Locate the cell with the specified text and output its [x, y] center coordinate. 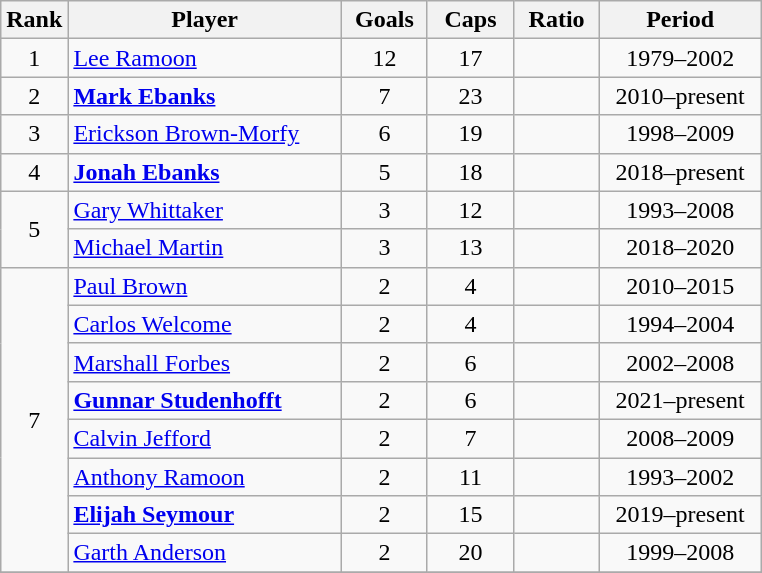
2019–present [680, 515]
1998–2009 [680, 134]
13 [470, 248]
Carlos Welcome [205, 324]
20 [470, 553]
19 [470, 134]
Player [205, 20]
11 [470, 477]
2018–present [680, 172]
1999–2008 [680, 553]
Paul Brown [205, 286]
Goals [384, 20]
Marshall Forbes [205, 362]
Michael Martin [205, 248]
2010–present [680, 96]
23 [470, 96]
Caps [470, 20]
Jonah Ebanks [205, 172]
18 [470, 172]
Rank [34, 20]
Garth Anderson [205, 553]
Mark Ebanks [205, 96]
Anthony Ramoon [205, 477]
Erickson Brown-Morfy [205, 134]
1979–2002 [680, 58]
Calvin Jefford [205, 438]
2008–2009 [680, 438]
2021–present [680, 400]
Gary Whittaker [205, 210]
Period [680, 20]
15 [470, 515]
2002–2008 [680, 362]
Lee Ramoon [205, 58]
1993–2002 [680, 477]
1 [34, 58]
Ratio [557, 20]
2018–2020 [680, 248]
2010–2015 [680, 286]
1993–2008 [680, 210]
Elijah Seymour [205, 515]
1994–2004 [680, 324]
Gunnar Studenhofft [205, 400]
17 [470, 58]
